Find where the given text appears and provide that cell's center as [x, y] coordinate. 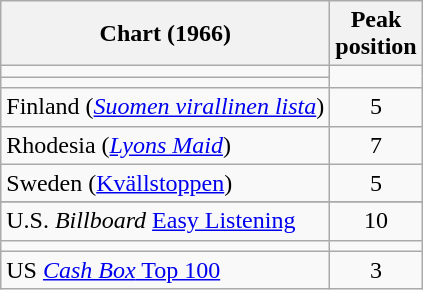
3 [376, 270]
Finland (Suomen virallinen lista) [166, 107]
7 [376, 145]
U.S. Billboard Easy Listening [166, 221]
US Cash Box Top 100 [166, 270]
10 [376, 221]
Sweden (Kvällstoppen) [166, 183]
Peakposition [376, 34]
Rhodesia (Lyons Maid) [166, 145]
Chart (1966) [166, 34]
